Provide the [X, Y] coordinate of the cell's center where the given text is located.  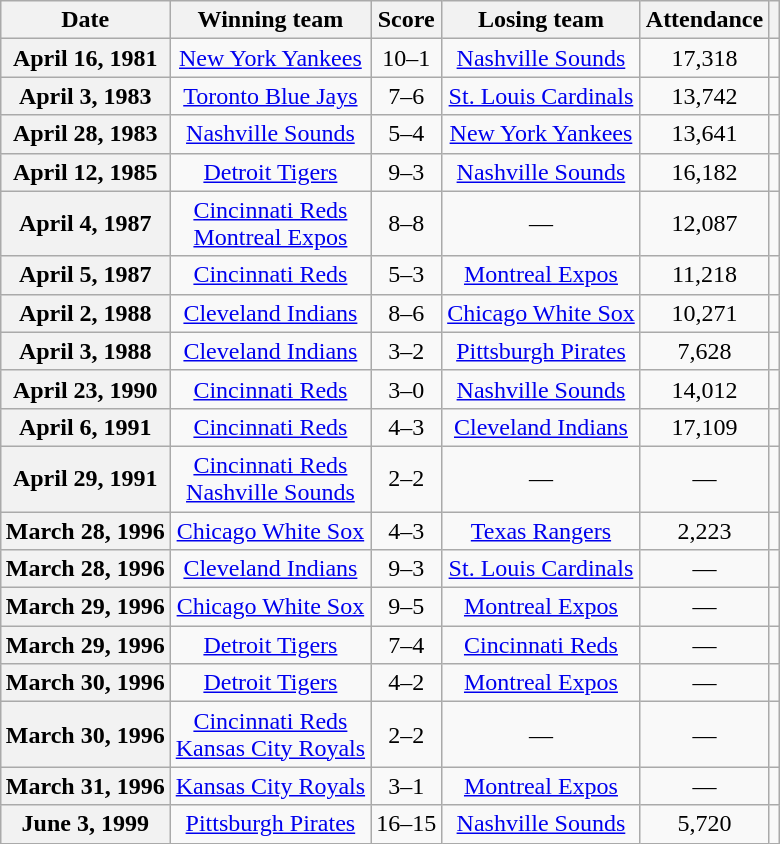
9–5 [406, 607]
Texas Rangers [542, 531]
April 23, 1990 [85, 389]
Winning team [270, 20]
April 3, 1988 [85, 351]
April 4, 1987 [85, 224]
2,223 [704, 531]
Losing team [542, 20]
April 5, 1987 [85, 275]
Toronto Blue Jays [270, 96]
11,218 [704, 275]
7–6 [406, 96]
14,012 [704, 389]
Attendance [704, 20]
April 16, 1981 [85, 58]
10–1 [406, 58]
7,628 [704, 351]
8–8 [406, 224]
Score [406, 20]
10,271 [704, 313]
April 3, 1983 [85, 96]
Cincinnati RedsKansas City Royals [270, 734]
12,087 [704, 224]
April 28, 1983 [85, 134]
7–4 [406, 645]
5–4 [406, 134]
16–15 [406, 824]
June 3, 1999 [85, 824]
April 29, 1991 [85, 478]
3–0 [406, 389]
13,641 [704, 134]
8–6 [406, 313]
April 12, 1985 [85, 172]
Cincinnati RedsMontreal Expos [270, 224]
April 6, 1991 [85, 427]
Date [85, 20]
Cincinnati RedsNashville Sounds [270, 478]
17,318 [704, 58]
13,742 [704, 96]
16,182 [704, 172]
April 2, 1988 [85, 313]
5,720 [704, 824]
5–3 [406, 275]
3–1 [406, 786]
4–2 [406, 683]
17,109 [704, 427]
Kansas City Royals [270, 786]
March 31, 1996 [85, 786]
3–2 [406, 351]
